Extract the [x, y] coordinate from the center of the cell holding the provided text.  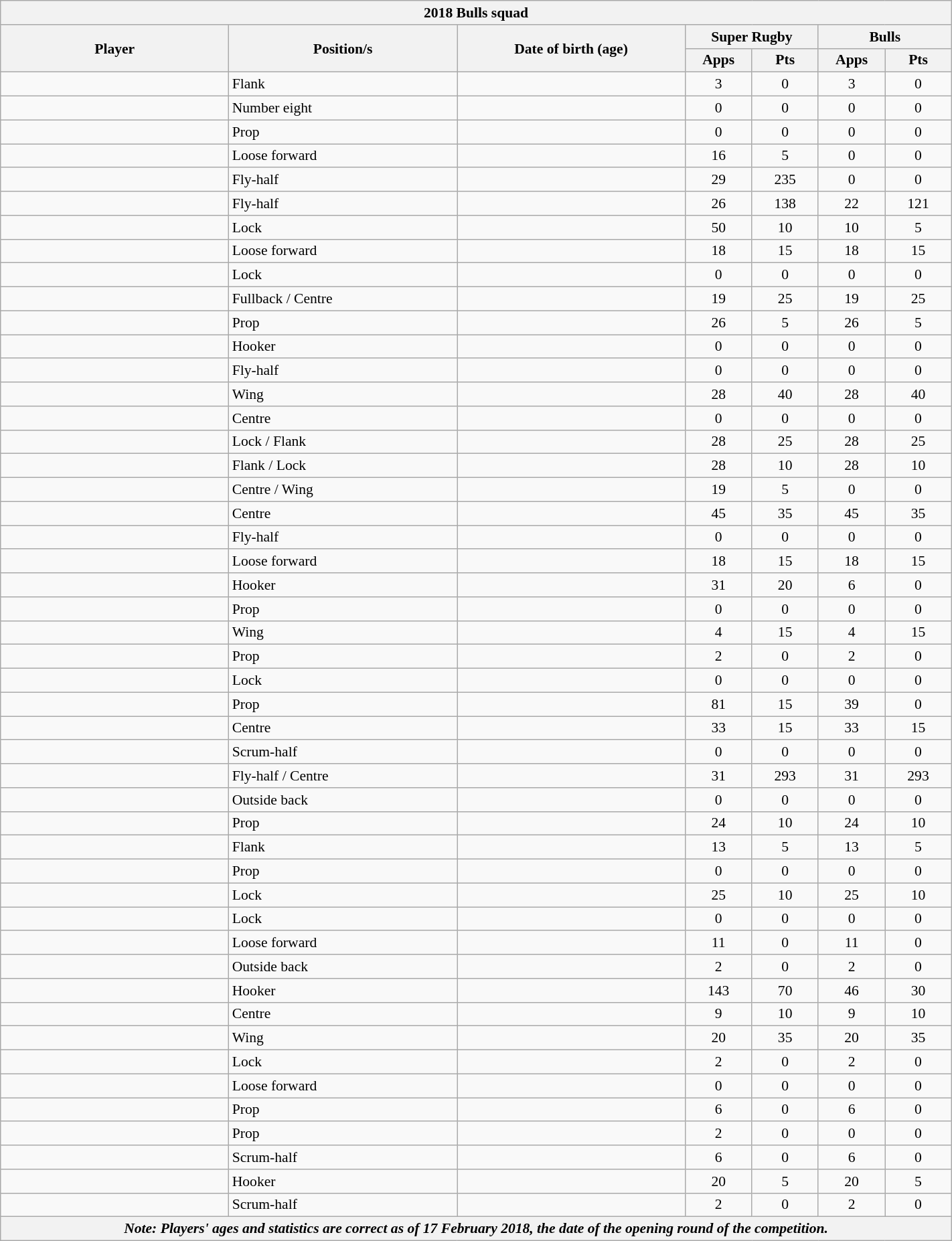
Number eight [343, 108]
39 [852, 704]
2018 Bulls squad [476, 13]
50 [719, 228]
Lock / Flank [343, 442]
Super Rugby [752, 37]
16 [719, 156]
143 [719, 991]
Flank / Lock [343, 466]
Centre / Wing [343, 490]
Note: Players' ages and statistics are correct as of 17 February 2018, the date of the opening round of the competition. [476, 1229]
235 [785, 180]
30 [919, 991]
29 [719, 180]
Fullback / Centre [343, 299]
46 [852, 991]
Fly-half / Centre [343, 776]
70 [785, 991]
Player [115, 48]
Position/s [343, 48]
Date of birth (age) [572, 48]
22 [852, 203]
121 [919, 203]
Bulls [885, 37]
138 [785, 203]
81 [719, 704]
